Locate the cell with the specified text and output its (x, y) center coordinate. 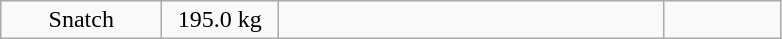
Snatch (82, 20)
195.0 kg (220, 20)
